From the cell containing the given text, extract its center point as (x, y) coordinate. 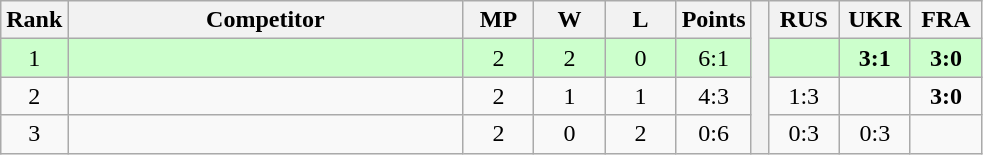
RUS (804, 20)
4:3 (714, 96)
1:3 (804, 96)
Points (714, 20)
L (640, 20)
3:1 (874, 58)
Competitor (266, 20)
W (570, 20)
UKR (874, 20)
Rank (34, 20)
FRA (946, 20)
3 (34, 134)
MP (498, 20)
6:1 (714, 58)
0:6 (714, 134)
